Provide the (x, y) coordinate of the cell's center where the given text is located.  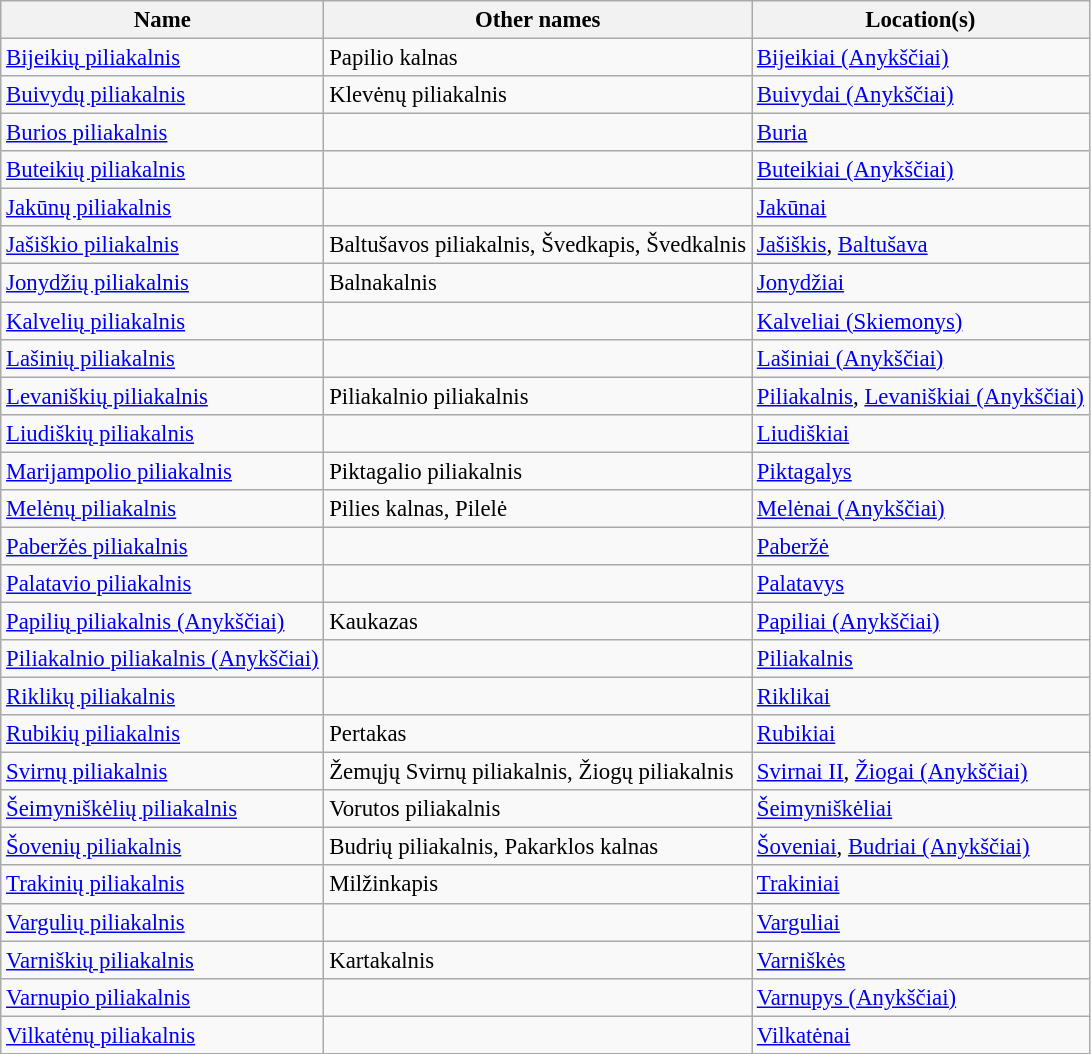
Varniškių piliakalnis (162, 960)
Burios piliakalnis (162, 133)
Šovenių piliakalnis (162, 847)
Vilkatėnai (921, 1035)
Buteikių piliakalnis (162, 170)
Jonydžiai (921, 283)
Kalvelių piliakalnis (162, 321)
Other names (538, 20)
Balnakalnis (538, 283)
Piliakalnio piliakalnis (Anykščiai) (162, 659)
Kalveliai (Skiemonys) (921, 321)
Varnupys (Anykščiai) (921, 997)
Kartakalnis (538, 960)
Paberžė (921, 546)
Papiliai (Anykščiai) (921, 621)
Piktagalio piliakalnis (538, 471)
Liudiškių piliakalnis (162, 433)
Jakūnų piliakalnis (162, 208)
Riklikai (921, 697)
Jašiškis, Baltušava (921, 245)
Piliakalnis (921, 659)
Varguliai (921, 922)
Pilies kalnas, Pilelė (538, 509)
Palatavys (921, 584)
Jakūnai (921, 208)
Palatavio piliakalnis (162, 584)
Papilio kalnas (538, 58)
Piktagalys (921, 471)
Paberžės piliakalnis (162, 546)
Piliakalnio piliakalnis (538, 396)
Rubikių piliakalnis (162, 734)
Levaniškių piliakalnis (162, 396)
Žemųjų Svirnų piliakalnis, Žiogų piliakalnis (538, 772)
Piliakalnis, Levaniškiai (Anykščiai) (921, 396)
Buteikiai (Anykščiai) (921, 170)
Svirnų piliakalnis (162, 772)
Buivydai (Anykščiai) (921, 95)
Papilių piliakalnis (Anykščiai) (162, 621)
Name (162, 20)
Jašiškio piliakalnis (162, 245)
Pertakas (538, 734)
Location(s) (921, 20)
Jonydžių piliakalnis (162, 283)
Varnupio piliakalnis (162, 997)
Budrių piliakalnis, Pakarklos kalnas (538, 847)
Šoveniai, Budriai (Anykščiai) (921, 847)
Melėnai (Anykščiai) (921, 509)
Varniškės (921, 960)
Lašiniai (Anykščiai) (921, 358)
Milžinkapis (538, 885)
Bijeikiai (Anykščiai) (921, 58)
Buivydų piliakalnis (162, 95)
Trakiniai (921, 885)
Klevėnų piliakalnis (538, 95)
Marijampolio piliakalnis (162, 471)
Vargulių piliakalnis (162, 922)
Šeimyniškėlių piliakalnis (162, 809)
Buria (921, 133)
Trakinių piliakalnis (162, 885)
Bijeikių piliakalnis (162, 58)
Lašinių piliakalnis (162, 358)
Vorutos piliakalnis (538, 809)
Šeimyniškėliai (921, 809)
Svirnai II, Žiogai (Anykščiai) (921, 772)
Melėnų piliakalnis (162, 509)
Rubikiai (921, 734)
Riklikų piliakalnis (162, 697)
Liudiškiai (921, 433)
Vilkatėnų piliakalnis (162, 1035)
Kaukazas (538, 621)
Baltušavos piliakalnis, Švedkapis, Švedkalnis (538, 245)
